Search for the cell housing the specified text and yield its (X, Y) center coordinate. 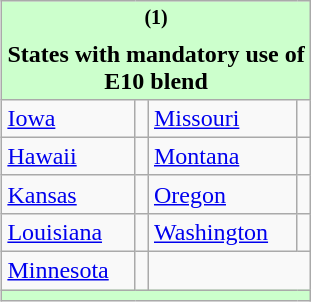
Kansas (68, 194)
Louisiana (68, 232)
Washington (222, 232)
Iowa (68, 118)
Oregon (222, 194)
(1)States with mandatory use of E10 blend (156, 50)
Montana (222, 156)
Hawaii (68, 156)
Minnesota (68, 271)
Missouri (222, 118)
